Find where the given text appears and provide that cell's center as (x, y) coordinate. 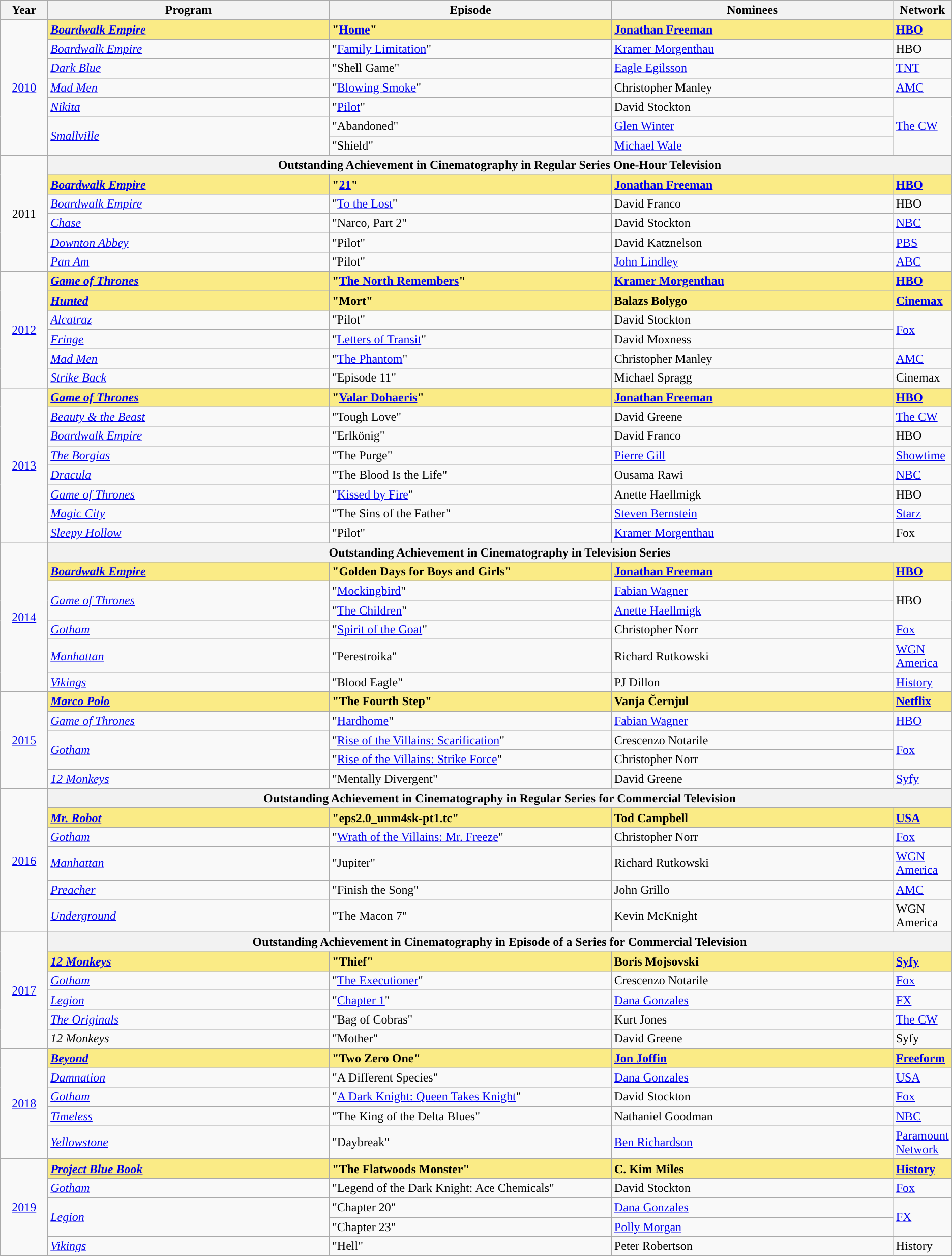
"A Different Species" (471, 1077)
"Erlkönig" (471, 436)
"Tough Love" (471, 417)
Episode (471, 10)
Ben Richardson (752, 1143)
"Mother" (471, 1039)
2018 (24, 1104)
"Chapter 20" (471, 1207)
Balazs Bolygo (752, 301)
Peter Robertson (752, 1246)
Steven Bernstein (752, 513)
C. Kim Miles (752, 1169)
"Mockingbird" (471, 591)
Kurt Jones (752, 1019)
2017 (24, 990)
Timeless (189, 1116)
Program (189, 10)
Starz (923, 513)
"Legend of the Dark Knight: Ace Chemicals" (471, 1188)
Freeform (923, 1058)
"The Sins of the Father" (471, 513)
TNT (923, 68)
"Mentally Divergent" (471, 779)
"Letters of Transit" (471, 339)
Network (923, 10)
The Borgias (189, 455)
"The Children" (471, 610)
David Katznelson (752, 243)
"21" (471, 184)
"Kissed by Fire" (471, 494)
Fringe (189, 339)
Magic City (189, 513)
"Shell Game" (471, 68)
Dracula (189, 475)
"The Executioner" (471, 981)
"Mort" (471, 301)
"Daybreak" (471, 1143)
2011 (24, 213)
"The Flatwoods Monster" (471, 1169)
Alcatraz (189, 320)
2012 (24, 330)
Strike Back (189, 378)
"Narco, Part 2" (471, 223)
Nathaniel Goodman (752, 1116)
"Abandoned" (471, 126)
"Spirit of the Goat" (471, 630)
PJ Dillon (752, 682)
Chase (189, 223)
John Lindley (752, 262)
"A Dark Knight: Queen Takes Knight" (471, 1097)
Sleepy Hollow (189, 533)
Netflix (923, 702)
Eagle Egilsson (752, 68)
"The Blood Is the Life" (471, 475)
"Thief" (471, 961)
"The King of the Delta Blues" (471, 1116)
Damnation (189, 1077)
2010 (24, 87)
"Finish the Song" (471, 890)
"Hell" (471, 1246)
Pan Am (189, 262)
Jon Joffin (752, 1058)
"Home" (471, 30)
"Valar Dohaeris" (471, 397)
"Episode 11" (471, 378)
2016 (24, 860)
Downton Abbey (189, 243)
Dark Blue (189, 68)
Underground (189, 916)
2015 (24, 740)
2013 (24, 465)
The Originals (189, 1019)
Smallville (189, 136)
Mr. Robot (189, 817)
Marco Polo (189, 702)
Outstanding Achievement in Cinematography in Regular Series One-Hour Television (500, 165)
"Blowing Smoke" (471, 87)
Nominees (752, 10)
"Bag of Cobras" (471, 1019)
ABC (923, 262)
"Family Limitation" (471, 49)
2019 (24, 1207)
John Grillo (752, 890)
"Perestroika" (471, 656)
"To the Lost" (471, 203)
Pierre Gill (752, 455)
"Rise of the Villains: Strike Force" (471, 760)
"Wrath of the Villains: Mr. Freeze" (471, 837)
"Jupiter" (471, 863)
"eps2.0_unm4sk-pt1.tc" (471, 817)
"Blood Eagle" (471, 682)
Glen Winter (752, 126)
Outstanding Achievement in Cinematography in Regular Series for Commercial Television (500, 798)
"Two Zero One" (471, 1058)
"Hardhome" (471, 721)
Polly Morgan (752, 1226)
Year (24, 10)
"The North Remembers" (471, 281)
Outstanding Achievement in Cinematography in Episode of a Series for Commercial Television (500, 942)
"The Macon 7" (471, 916)
"The Fourth Step" (471, 702)
"Golden Days for Boys and Girls" (471, 572)
"The Phantom" (471, 359)
Ousama Rawi (752, 475)
Showtime (923, 455)
Vanja Černjul (752, 702)
"Chapter 23" (471, 1226)
"Chapter 1" (471, 1000)
"Rise of the Villains: Scarification" (471, 740)
"Shield" (471, 145)
Paramount Network (923, 1143)
David Moxness (752, 339)
Nikita (189, 107)
Yellowstone (189, 1143)
Michael Spragg (752, 378)
Michael Wale (752, 145)
PBS (923, 243)
Project Blue Book (189, 1169)
2014 (24, 617)
Beauty & the Beast (189, 417)
Outstanding Achievement in Cinematography in Television Series (500, 552)
"The Purge" (471, 455)
Hunted (189, 301)
Tod Campbell (752, 817)
Kevin McKnight (752, 916)
Boris Mojsovski (752, 961)
Preacher (189, 890)
Beyond (189, 1058)
